Pinpoint the cell where the given text exists, returning its (X, Y) midpoint coordinate. 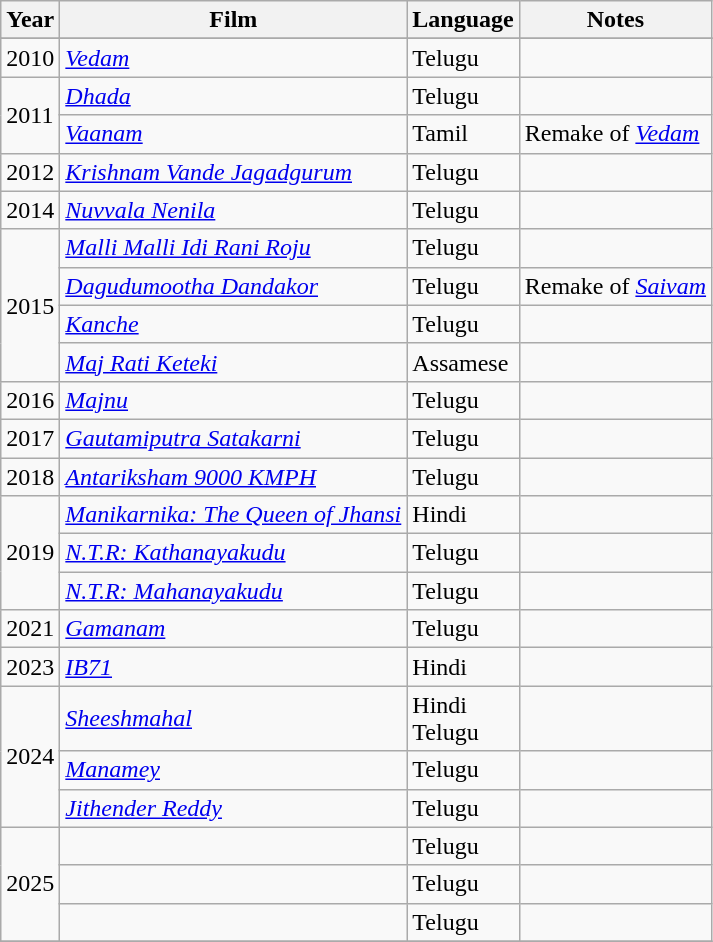
Tamil (463, 134)
Manikarnika: The Queen of Jhansi (234, 515)
2021 (30, 629)
Maj Rati Keteki (234, 362)
2015 (30, 305)
Dagudumootha Dandakor (234, 286)
HindiTelugu (463, 718)
N.T.R: Kathanayakudu (234, 553)
Jithender Reddy (234, 808)
Assamese (463, 362)
2025 (30, 884)
2024 (30, 756)
2012 (30, 172)
2019 (30, 553)
2010 (30, 58)
Vedam (234, 58)
2023 (30, 667)
IB71 (234, 667)
Year (30, 20)
2011 (30, 115)
Vaanam (234, 134)
Krishnam Vande Jagadgurum (234, 172)
Malli Malli Idi Rani Roju (234, 248)
Language (463, 20)
Remake of Saivam (615, 286)
2017 (30, 438)
2016 (30, 400)
Nuvvala Nenila (234, 210)
Manamey (234, 770)
Film (234, 20)
Remake of Vedam (615, 134)
N.T.R: Mahanayakudu (234, 591)
2018 (30, 477)
Antariksham 9000 KMPH (234, 477)
Sheeshmahal (234, 718)
Notes (615, 20)
Gautamiputra Satakarni (234, 438)
2014 (30, 210)
Gamanam (234, 629)
Majnu (234, 400)
Dhada (234, 96)
Kanche (234, 324)
